Output the (x, y) coordinate of the center of the cell containing the given text.  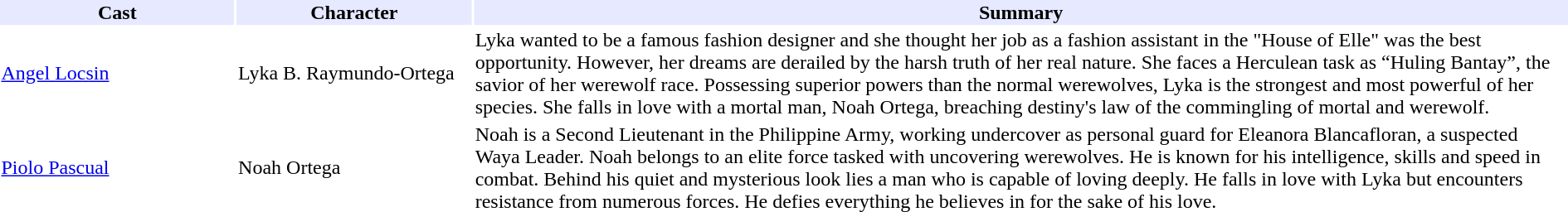
Cast (118, 12)
Angel Locsin (118, 73)
Lyka B. Raymundo-Ortega (355, 73)
Summary (1020, 12)
Character (355, 12)
